For the text-containing cell, return its midpoint in [x, y] coordinate format. 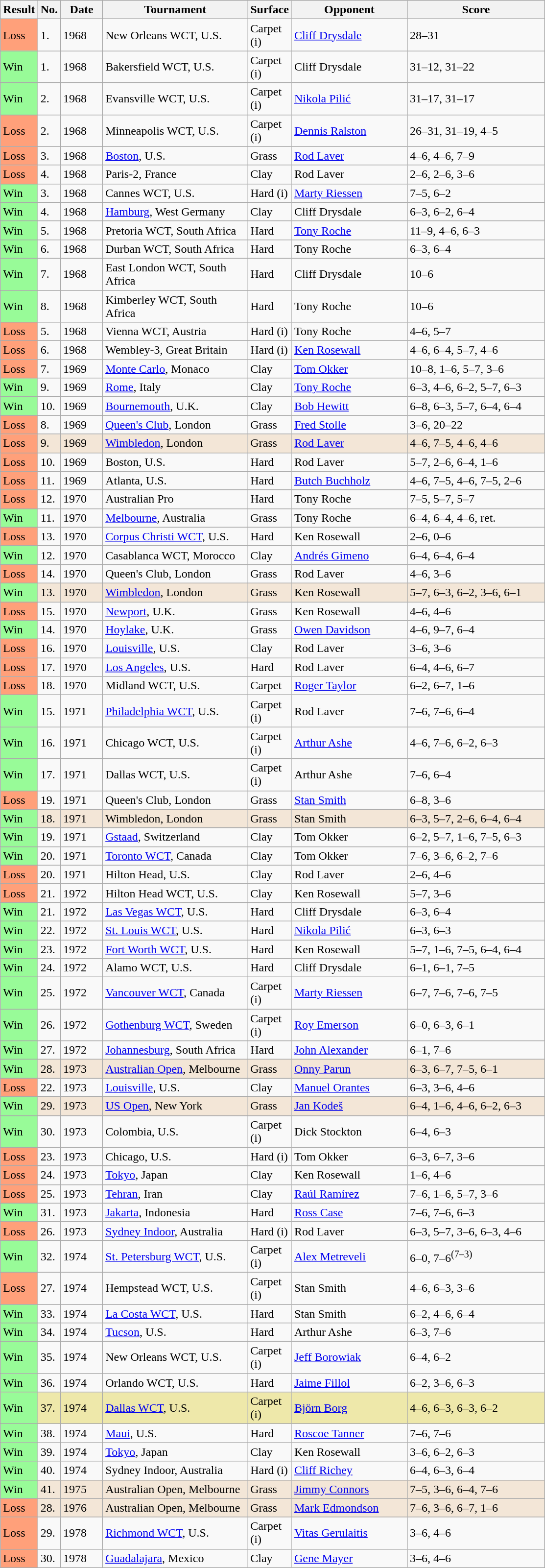
Melbourne, Australia [175, 518]
Philadelphia WCT, U.S. [175, 711]
3–6, 20–22 [476, 425]
St. Louis WCT, U.S. [175, 930]
6–4, 6–4, 4–6, ret. [476, 518]
Casablanca WCT, Morocco [175, 555]
Newport, U.K. [175, 611]
Toronto WCT, Canada [175, 856]
Roy Emerson [349, 1025]
Ross Case [349, 1212]
3–6, 3–6 [476, 649]
Colombia, U.S. [175, 1132]
37. [49, 1408]
Chicago, U.S. [175, 1157]
Alamo WCT, U.S. [175, 968]
4–6, 3–6 [476, 574]
32. [49, 1256]
40. [49, 1471]
5–7, 1–6, 7–5, 6–4, 6–4 [476, 949]
Result [19, 10]
Vitas Gerulaitis [349, 1533]
Wembley-3, Great Britain [175, 350]
7–6, 1–6, 5–7, 3–6 [476, 1194]
31–12, 31–22 [476, 67]
5–7, 3–6 [476, 893]
6–1, 7–6 [476, 1050]
Date [82, 10]
Mark Edmondson [349, 1508]
Andrés Gimeno [349, 555]
Australian Pro [175, 499]
Rome, Italy [175, 387]
41. [49, 1489]
6–3, 4–6, 6–2, 5–7, 6–3 [476, 387]
Paris-2, France [175, 174]
6–0, 6–3, 6–1 [476, 1025]
Butch Buchholz [349, 481]
6–4, 6–4, 6–4 [476, 555]
4–6, 4–6 [476, 611]
East London WCT, South Africa [175, 274]
Vienna WCT, Austria [175, 332]
7–6, 7–6, 6–3 [476, 1212]
Manuel Orantes [349, 1087]
Guadalajara, Mexico [175, 1558]
Opponent [349, 10]
Jan Kodeš [349, 1106]
Raúl Ramírez [349, 1194]
Hilton Head WCT, U.S. [175, 893]
6–2, 3–6, 6–3 [476, 1383]
Vancouver WCT, Canada [175, 993]
Pretoria WCT, South Africa [175, 230]
6–3, 5–7, 2–6, 6–4, 6–4 [476, 819]
Tehran, Iran [175, 1194]
Hamburg, West Germany [175, 212]
1975 [82, 1489]
6–4, 6–3 [476, 1132]
6–3, 6–7, 3–6 [476, 1157]
31. [49, 1212]
Dick Stockton [349, 1132]
Jimmy Connors [349, 1489]
38. [49, 1433]
John Alexander [349, 1050]
Cliff Richey [349, 1471]
Durban WCT, South Africa [175, 249]
28–31 [476, 35]
7–5, 6–2 [476, 193]
6–7, 7–6, 7–6, 7–5 [476, 993]
Hilton Head, U.S. [175, 874]
Jakarta, Indonesia [175, 1212]
Roscoe Tanner [349, 1433]
Carpet [270, 686]
Jeff Borowiak [349, 1358]
2–6, 0–6 [476, 536]
5–7, 2–6, 6–4, 1–6 [476, 462]
Jaime Fillol [349, 1383]
6–4, 4–6, 6–7 [476, 667]
4–6, 7–5, 4–6, 4–6 [476, 443]
Björn Borg [349, 1408]
39. [49, 1452]
Fort Worth WCT, U.S. [175, 949]
Tournament [175, 10]
Los Angeles, U.S. [175, 667]
Hoylake, U.K. [175, 630]
6–8, 3–6 [476, 800]
11–9, 4–6, 6–3 [476, 230]
4–6, 5–7 [476, 332]
6–1, 6–1, 7–5 [476, 968]
Atlanta, U.S. [175, 481]
Minneapolis WCT, U.S. [175, 130]
Las Vegas WCT, U.S. [175, 912]
34. [49, 1332]
Bakersfield WCT, U.S. [175, 67]
3–6, 6–2, 6–3 [476, 1452]
7–5, 3–6, 6–4, 7–6 [476, 1489]
6–4, 1–6, 4–6, 6–2, 6–3 [476, 1106]
Tucson, U.S. [175, 1332]
1976 [82, 1508]
Corpus Christi WCT, U.S. [175, 536]
7–6, 3–6, 6–7, 1–6 [476, 1508]
7–6, 7–6 [476, 1433]
6–3, 5–7, 3–6, 6–3, 4–6 [476, 1231]
St. Petersburg WCT, U.S. [175, 1256]
4–6, 7–6, 6–2, 6–3 [476, 743]
Kimberley WCT, South Africa [175, 306]
Evansville WCT, U.S. [175, 99]
Orlando WCT, U.S. [175, 1383]
Dennis Ralston [349, 130]
26–31, 31–19, 4–5 [476, 130]
2–6, 4–6 [476, 874]
7–6, 3–6, 6–2, 7–6 [476, 856]
Johannesburg, South Africa [175, 1050]
6–3, 7–6 [476, 1332]
7–6, 6–4 [476, 775]
7–6, 7–6, 6–4 [476, 711]
Richmond WCT, U.S. [175, 1533]
Gstaad, Switzerland [175, 837]
4–6, 6–3, 3–6 [476, 1288]
Gothenburg WCT, Sweden [175, 1025]
La Costa WCT, U.S. [175, 1313]
6–3, 6–3 [476, 930]
4–6, 9–7, 6–4 [476, 630]
6–8, 6–3, 5–7, 6–4, 6–4 [476, 406]
5–7, 6–3, 6–2, 3–6, 6–1 [476, 592]
33. [49, 1313]
6–0, 7–6(7–3) [476, 1256]
Gene Mayer [349, 1558]
Onny Parun [349, 1069]
10–8, 1–6, 5–7, 3–6 [476, 369]
6–3, 6–2, 6–4 [476, 212]
6–2, 6–7, 1–6 [476, 686]
Cannes WCT, U.S. [175, 193]
Fred Stolle [349, 425]
Monte Carlo, Monaco [175, 369]
35. [49, 1358]
1–6, 4–6 [476, 1175]
6–2, 4–6, 6–4 [476, 1313]
7–5, 5–7, 5–7 [476, 499]
Bournemouth, U.K. [175, 406]
31–17, 31–17 [476, 99]
6–4, 6–3, 6–4 [476, 1471]
Maui, U.S. [175, 1433]
US Open, New York [175, 1106]
Alex Metreveli [349, 1256]
6–2, 5–7, 1–6, 7–5, 6–3 [476, 837]
36. [49, 1383]
4–6, 7–5, 4–6, 7–5, 2–6 [476, 481]
Surface [270, 10]
2–6, 2–6, 3–6 [476, 174]
4–6, 6–4, 5–7, 4–6 [476, 350]
Owen Davidson [349, 630]
No. [49, 10]
6–3, 6–7, 7–5, 6–1 [476, 1069]
Chicago WCT, U.S. [175, 743]
Score [476, 10]
Midland WCT, U.S. [175, 686]
Hempstead WCT, U.S. [175, 1288]
6–3, 3–6, 4–6 [476, 1087]
4–6, 6–3, 6–3, 6–2 [476, 1408]
6–4, 6–2 [476, 1358]
Bob Hewitt [349, 406]
4–6, 4–6, 7–9 [476, 156]
Roger Taylor [349, 686]
